Capture the cell that displays the provided text and extract its [X, Y] central coordinate. 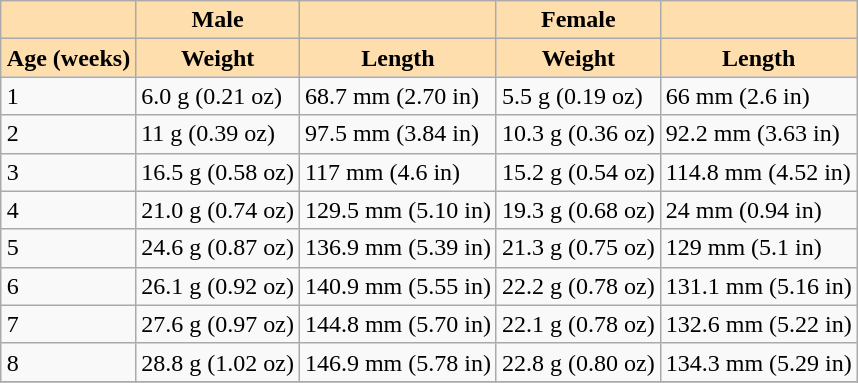
19.3 g (0.68 oz) [578, 210]
Male [218, 20]
24.6 g (0.87 oz) [218, 248]
Female [578, 20]
117 mm (4.6 in) [398, 172]
22.1 g (0.78 oz) [578, 324]
21.0 g (0.74 oz) [218, 210]
1 [68, 96]
131.1 mm (5.16 in) [758, 286]
11 g (0.39 oz) [218, 134]
132.6 mm (5.22 in) [758, 324]
6.0 g (0.21 oz) [218, 96]
3 [68, 172]
22.2 g (0.78 oz) [578, 286]
140.9 mm (5.55 in) [398, 286]
97.5 mm (3.84 in) [398, 134]
28.8 g (1.02 oz) [218, 362]
16.5 g (0.58 oz) [218, 172]
92.2 mm (3.63 in) [758, 134]
4 [68, 210]
5.5 g (0.19 oz) [578, 96]
129.5 mm (5.10 in) [398, 210]
2 [68, 134]
22.8 g (0.80 oz) [578, 362]
21.3 g (0.75 oz) [578, 248]
Age (weeks) [68, 58]
8 [68, 362]
129 mm (5.1 in) [758, 248]
6 [68, 286]
114.8 mm (4.52 in) [758, 172]
5 [68, 248]
68.7 mm (2.70 in) [398, 96]
15.2 g (0.54 oz) [578, 172]
27.6 g (0.97 oz) [218, 324]
144.8 mm (5.70 in) [398, 324]
24 mm (0.94 in) [758, 210]
10.3 g (0.36 oz) [578, 134]
136.9 mm (5.39 in) [398, 248]
146.9 mm (5.78 in) [398, 362]
134.3 mm (5.29 in) [758, 362]
26.1 g (0.92 oz) [218, 286]
7 [68, 324]
66 mm (2.6 in) [758, 96]
